Pinpoint the cell where the given text exists, returning its [x, y] midpoint coordinate. 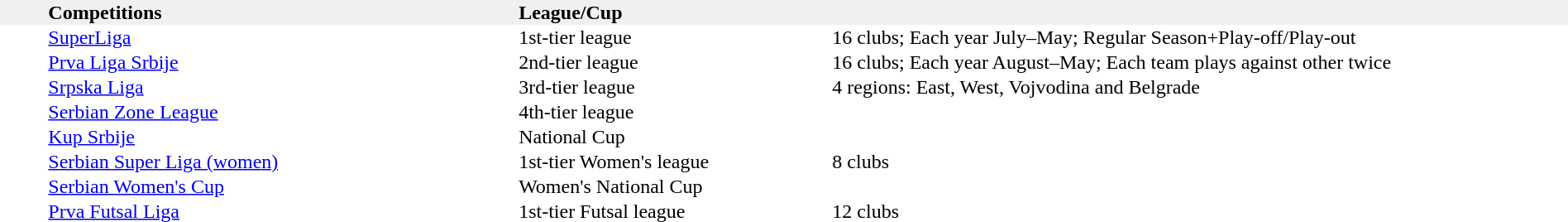
3rd-tier league [675, 87]
SuperLiga [283, 37]
Serbian Super Liga (women) [283, 162]
Kup Srbije [283, 137]
4th-tier league [675, 112]
National Cup [675, 137]
16 clubs; Each year July–May; Regular Season+Play-off/Play-out [1199, 37]
League/Cup [675, 12]
8 clubs [1199, 162]
1st-tier Women's league [675, 162]
1st-tier league [675, 37]
Competitions [283, 12]
Serbian Zone League [283, 112]
16 clubs; Each year August–May; Each team plays against other twice [1199, 62]
Srpska Liga [283, 87]
2nd-tier league [675, 62]
Prva Liga Srbije [283, 62]
4 regions: East, West, Vojvodina and Belgrade [1199, 87]
Women's National Cup [675, 186]
Serbian Women's Cup [283, 186]
